Detect which cell encompasses the target text, then output its [X, Y] center coordinate. 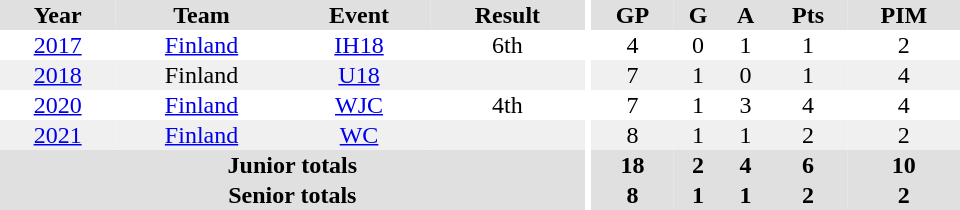
2018 [58, 75]
2017 [58, 45]
6th [507, 45]
2021 [58, 135]
10 [904, 165]
2020 [58, 105]
3 [746, 105]
Senior totals [292, 195]
Junior totals [292, 165]
WJC [359, 105]
Team [202, 15]
Event [359, 15]
GP [632, 15]
Pts [808, 15]
Year [58, 15]
Result [507, 15]
A [746, 15]
4th [507, 105]
18 [632, 165]
IH18 [359, 45]
6 [808, 165]
WC [359, 135]
G [698, 15]
PIM [904, 15]
U18 [359, 75]
